Capture the cell that displays the provided text and extract its [x, y] central coordinate. 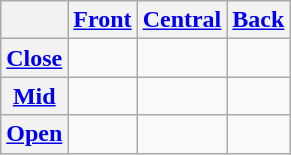
Central [182, 20]
Open [34, 134]
Back [258, 20]
Mid [34, 96]
Close [34, 58]
Front [102, 20]
